From the cell containing the given text, extract its center point as (x, y) coordinate. 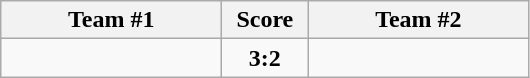
3:2 (265, 58)
Team #2 (418, 20)
Team #1 (112, 20)
Score (265, 20)
